Return the [X, Y] coordinate for the center point of the cell that contains the specified text.  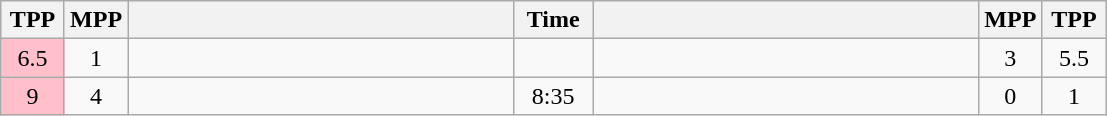
3 [1011, 58]
5.5 [1074, 58]
6.5 [33, 58]
4 [96, 96]
8:35 [554, 96]
9 [33, 96]
0 [1011, 96]
Time [554, 20]
